Output the (X, Y) coordinate of the center of the cell containing the given text.  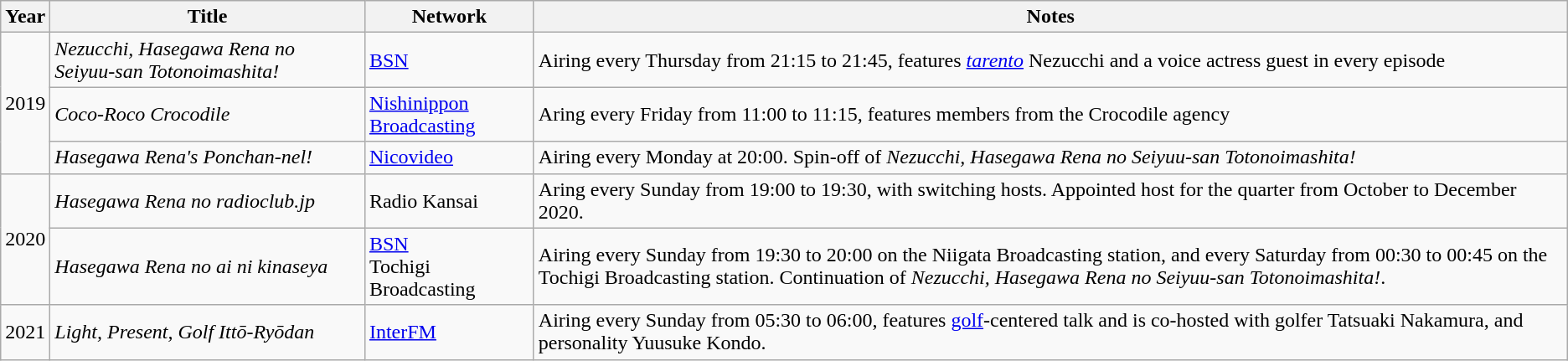
BSNTochigi Broadcasting (449, 266)
Aring every Sunday from 19:00 to 19:30, with switching hosts. Appointed host for the quarter from October to December 2020. (1050, 201)
2021 (25, 332)
Airing every Sunday from 05:30 to 06:00, features golf-centered talk and is co-hosted with golfer Tatsuaki Nakamura, and personality Yuusuke Kondo. (1050, 332)
Hasegawa Rena no radioclub.jp (208, 201)
Hasegawa Rena's Ponchan-nel! (208, 157)
Nishinippon Broadcasting (449, 114)
Light, Present, Golf Ittō-Ryōdan (208, 332)
Aring every Friday from 11:00 to 11:15, features members from the Crocodile agency (1050, 114)
Airing every Monday at 20:00. Spin-off of Nezucchi, Hasegawa Rena no Seiyuu-san Totonoimashita! (1050, 157)
Airing every Thursday from 21:15 to 21:45, features tarento Nezucchi and a voice actress guest in every episode (1050, 60)
Year (25, 17)
Network (449, 17)
Hasegawa Rena no ai ni kinaseya (208, 266)
Nicovideo (449, 157)
Nezucchi, Hasegawa Rena no Seiyuu-san Totonoimashita! (208, 60)
InterFM (449, 332)
2019 (25, 103)
Coco-Roco Crocodile (208, 114)
BSN (449, 60)
Radio Kansai (449, 201)
Title (208, 17)
Notes (1050, 17)
2020 (25, 240)
